From the cell containing the given text, extract its center point as [X, Y] coordinate. 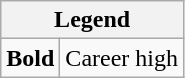
Legend [92, 20]
Career high [122, 58]
Bold [30, 58]
